Find where the given text appears and provide that cell's center as (x, y) coordinate. 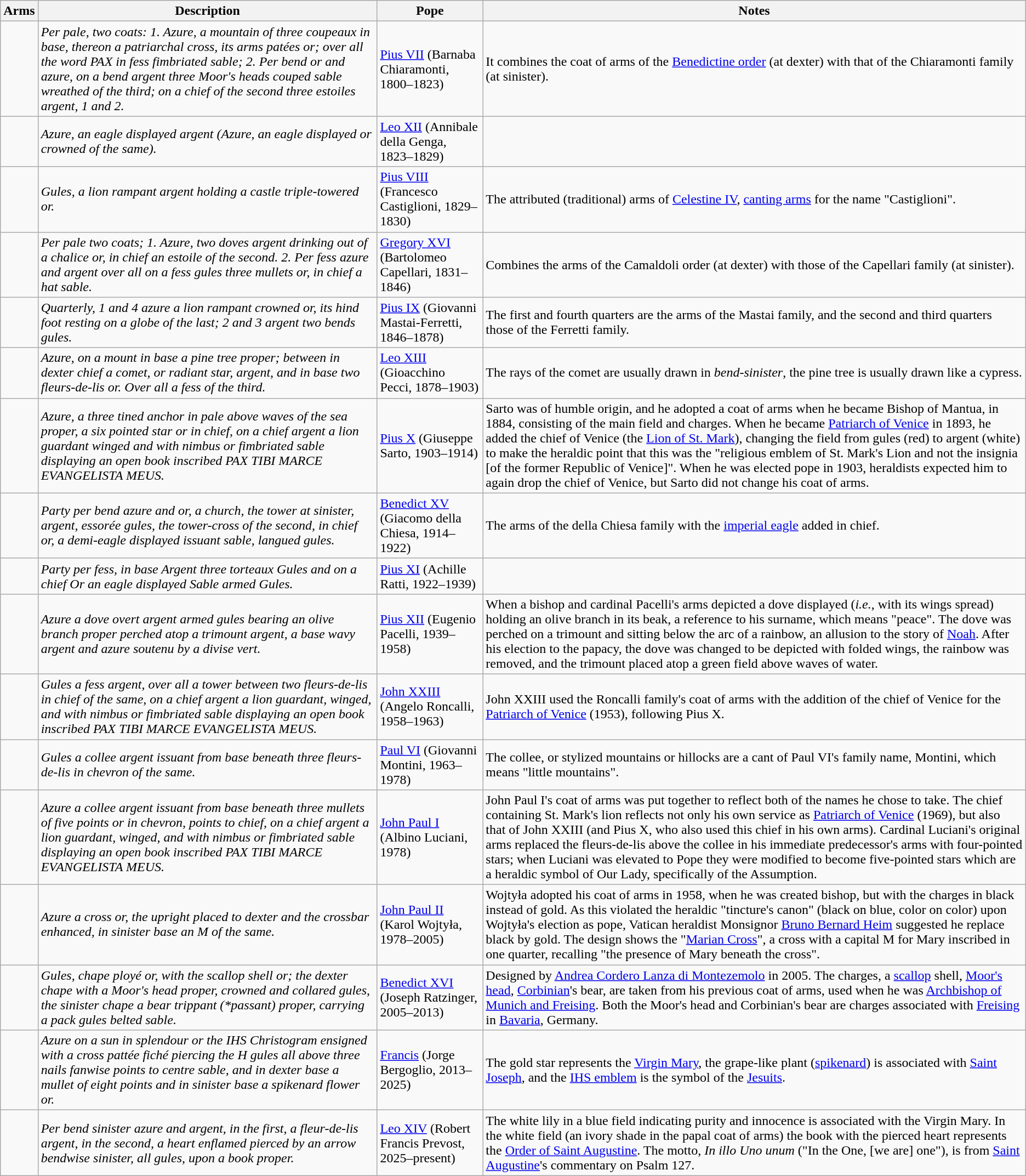
It combines the coat of arms of the Benedictine order (at dexter) with that of the Chiaramonti family (at sinister). (754, 69)
Azure, an eagle displayed argent (Azure, an eagle displayed or crowned of the same). (207, 141)
Arms (19, 11)
The arms of the della Chiesa family with the imperial eagle added in chief. (754, 525)
John XXIII used the Roncalli family's coat of arms with the addition of the chief of Venice for the Patriarch of Venice (1953), following Pius X. (754, 706)
Notes (754, 11)
Gules, a lion rampant argent holding a castle triple-towered or. (207, 200)
Party per fess, in base Argent three torteaux Gules and on a chief Or an eagle displayed Sable armed Gules. (207, 576)
Leo XII (Annibale della Genga, 1823–1829) (430, 141)
Pius VII (Barnaba Chiaramonti, 1800–1823) (430, 69)
Benedict XVI (Joseph Ratzinger, 2005–2013) (430, 998)
John XXIII (Angelo Roncalli, 1958–1963) (430, 706)
Quarterly, 1 and 4 azure a lion rampant crowned or, its hind foot resting on a globe of the last; 2 and 3 argent two bends gules. (207, 322)
Paul VI (Giovanni Montini, 1963–1978) (430, 764)
John Paul I (Albino Luciani, 1978) (430, 838)
Combines the arms of the Camaldoli order (at dexter) with those of the Capellari family (at sinister). (754, 264)
Gregory XVI (Bartolomeo Capellari, 1831–1846) (430, 264)
The first and fourth quarters are the arms of the Mastai family, and the second and third quarters those of the Ferretti family. (754, 322)
The rays of the comet are usually drawn in bend-sinister, the pine tree is usually drawn like a cypress. (754, 373)
Pius VIII (Francesco Castiglioni, 1829–1830) (430, 200)
Pope (430, 11)
Description (207, 11)
Pius XII (Eugenio Pacelli, 1939–1958) (430, 634)
Leo XIII (Gioacchino Pecci, 1878–1903) (430, 373)
Francis (Jorge Bergoglio, 2013–2025) (430, 1070)
Pius XI (Achille Ratti, 1922–1939) (430, 576)
The attributed (traditional) arms of Celestine IV, canting arms for the name "Castiglioni". (754, 200)
The collee, or stylized mountains or hillocks are a cant of Paul VI's family name, Montini, which means "little mountains". (754, 764)
Pius X (Giuseppe Sarto, 1903–1914) (430, 445)
Benedict XV (Giacomo della Chiesa, 1914–1922) (430, 525)
Gules a collee argent issuant from base beneath three fleurs-de-lis in chevron of the same. (207, 764)
John Paul II (Karol Wojtyła, 1978–2005) (430, 925)
Azure a cross or, the upright placed to dexter and the crossbar enhanced, in sinister base an M of the same. (207, 925)
Leo XIV (Robert Francis Prevost, 2025–present) (430, 1143)
Pius IX (Giovanni Mastai-Ferretti, 1846–1878) (430, 322)
